Scan for the cell matching the given text and deliver its (x, y) coordinate at center. 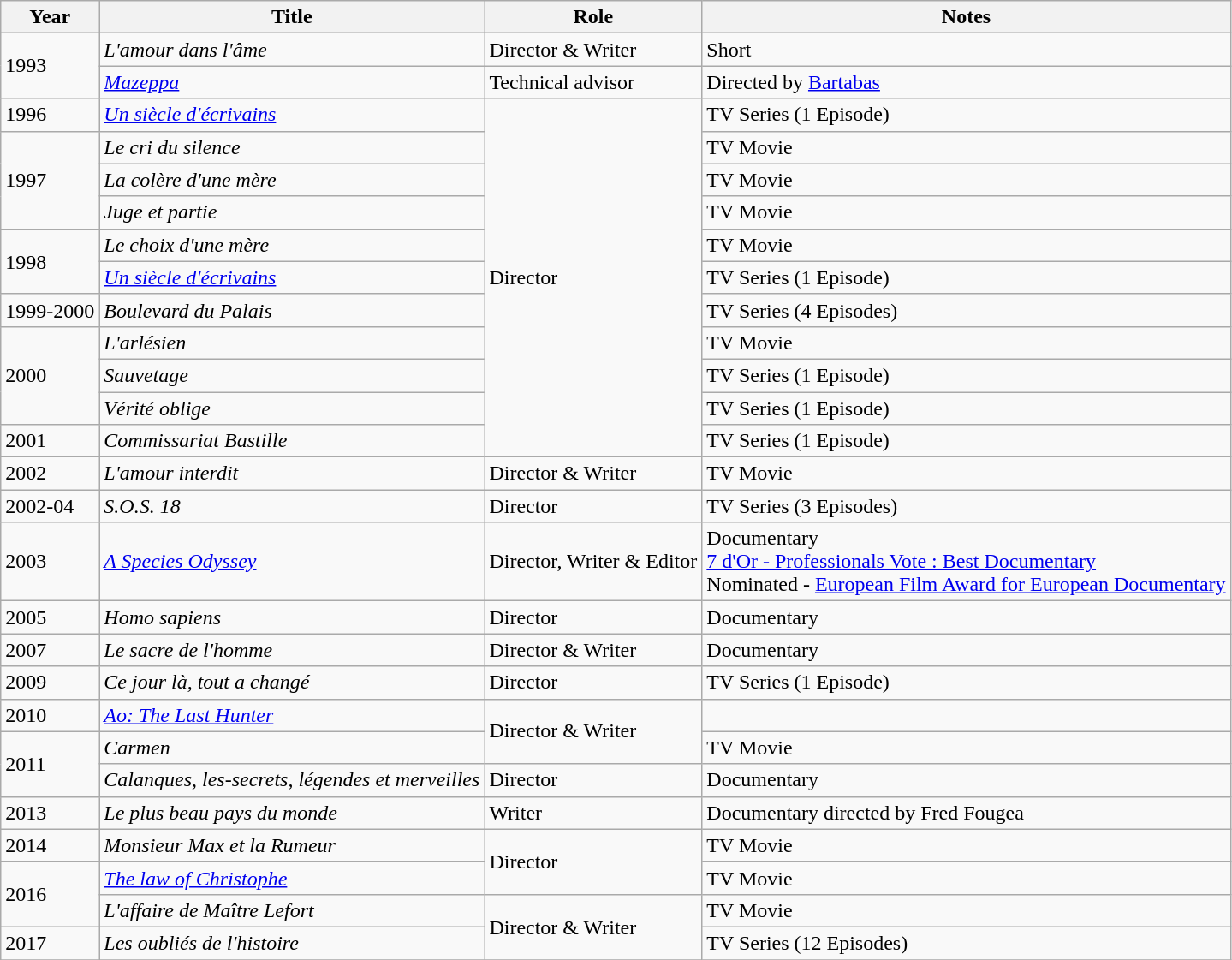
Role (593, 17)
Documentary directed by Fred Fougea (966, 813)
Commissariat Bastille (292, 441)
TV Series (12 Episodes) (966, 943)
2002-04 (50, 506)
Title (292, 17)
2010 (50, 715)
A Species Odyssey (292, 562)
Monsieur Max et la Rumeur (292, 845)
S.O.S. 18 (292, 506)
Writer (593, 813)
2005 (50, 617)
L'amour dans l'âme (292, 50)
Carmen (292, 748)
1993 (50, 66)
Boulevard du Palais (292, 310)
Ce jour là, tout a changé (292, 683)
Documentary7 d'Or - Professionals Vote : Best DocumentaryNominated - European Film Award for European Documentary (966, 562)
TV Series (4 Episodes) (966, 310)
2003 (50, 562)
Technical advisor (593, 82)
Directed by Bartabas (966, 82)
Sauvetage (292, 375)
1998 (50, 261)
Le sacre de l'homme (292, 650)
Year (50, 17)
L'arlésien (292, 343)
Ao: The Last Hunter (292, 715)
Les oubliés de l'histoire (292, 943)
Mazeppa (292, 82)
Vérité oblige (292, 408)
2002 (50, 474)
2011 (50, 764)
2017 (50, 943)
The law of Christophe (292, 878)
2016 (50, 894)
1999-2000 (50, 310)
TV Series (3 Episodes) (966, 506)
2007 (50, 650)
2009 (50, 683)
L'affaire de Maître Lefort (292, 910)
1997 (50, 180)
Juge et partie (292, 212)
L'amour interdit (292, 474)
Short (966, 50)
Homo sapiens (292, 617)
1996 (50, 115)
La colère d'une mère (292, 180)
2000 (50, 375)
Director, Writer & Editor (593, 562)
2001 (50, 441)
Notes (966, 17)
Le cri du silence (292, 147)
Le plus beau pays du monde (292, 813)
2014 (50, 845)
Calanques, les-secrets, légendes et merveilles (292, 780)
2013 (50, 813)
Le choix d'une mère (292, 245)
